Identify which cell holds the provided text, then report its (X, Y) central coordinate. 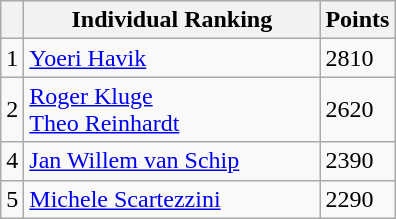
Jan Willem van Schip (172, 161)
Individual Ranking (172, 20)
4 (12, 161)
2620 (358, 110)
2810 (358, 58)
5 (12, 199)
2390 (358, 161)
2 (12, 110)
Yoeri Havik (172, 58)
Points (358, 20)
Michele Scartezzini (172, 199)
2290 (358, 199)
Roger Kluge Theo Reinhardt (172, 110)
1 (12, 58)
